Locate the cell with the specified text and output its (X, Y) center coordinate. 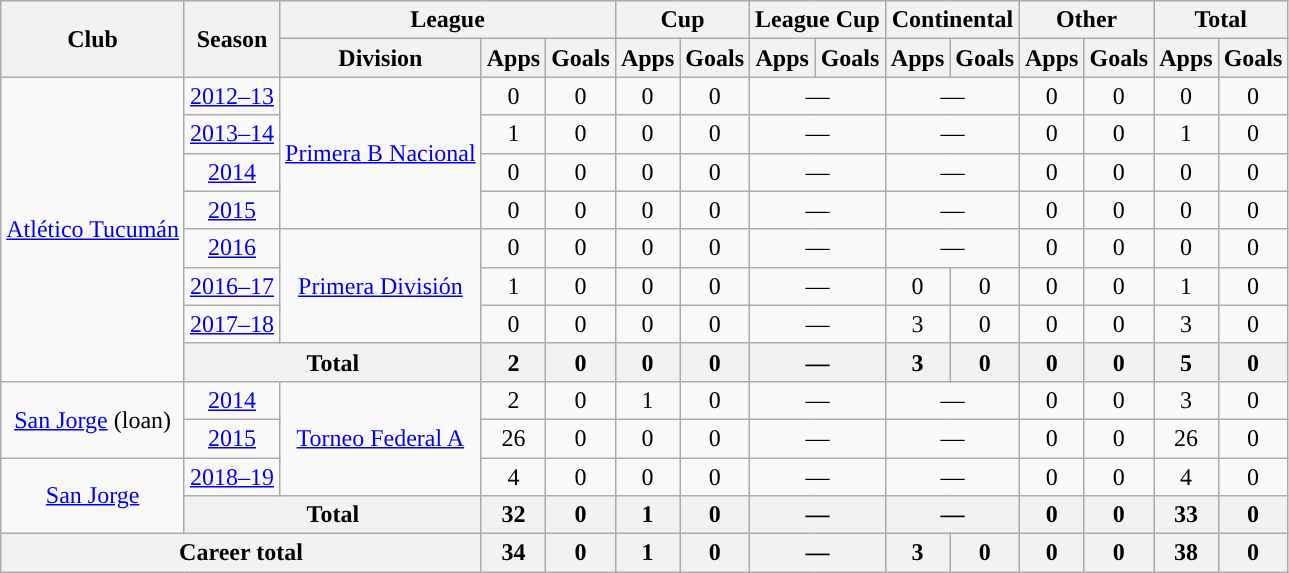
32 (513, 515)
Atlético Tucumán (93, 229)
38 (1186, 553)
Primera División (381, 286)
Continental (952, 20)
5 (1186, 362)
2016 (232, 248)
Season (232, 39)
League Cup (818, 20)
Torneo Federal A (381, 438)
34 (513, 553)
2012–13 (232, 96)
Club (93, 39)
Primera B Nacional (381, 153)
2013–14 (232, 134)
Career total (241, 553)
2017–18 (232, 324)
2018–19 (232, 477)
33 (1186, 515)
Cup (682, 20)
Other (1087, 20)
2016–17 (232, 286)
Division (381, 58)
San Jorge (93, 496)
League (448, 20)
San Jorge (loan) (93, 419)
